Return the [X, Y] coordinate for the center point of the cell that contains the specified text.  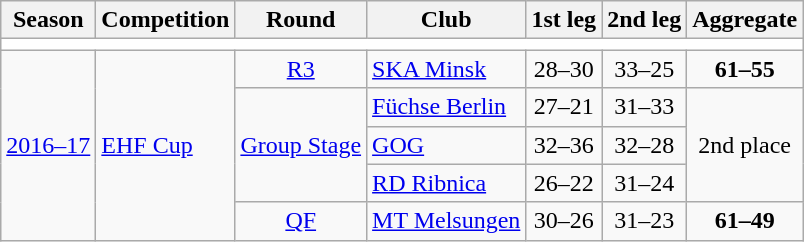
Competition [166, 20]
Group Stage [301, 145]
GOG [446, 145]
32–36 [564, 145]
QF [301, 221]
30–26 [564, 221]
1st leg [564, 20]
SKA Minsk [446, 69]
Aggregate [745, 20]
2016–17 [48, 145]
RD Ribnica [446, 183]
Round [301, 20]
2nd place [745, 145]
31–24 [644, 183]
Füchse Berlin [446, 107]
33–25 [644, 69]
27–21 [564, 107]
31–33 [644, 107]
EHF Cup [166, 145]
28–30 [564, 69]
2nd leg [644, 20]
32–28 [644, 145]
26–22 [564, 183]
61–49 [745, 221]
61–55 [745, 69]
31–23 [644, 221]
R3 [301, 69]
Club [446, 20]
Season [48, 20]
MT Melsungen [446, 221]
